Capture the cell that displays the provided text and extract its (x, y) central coordinate. 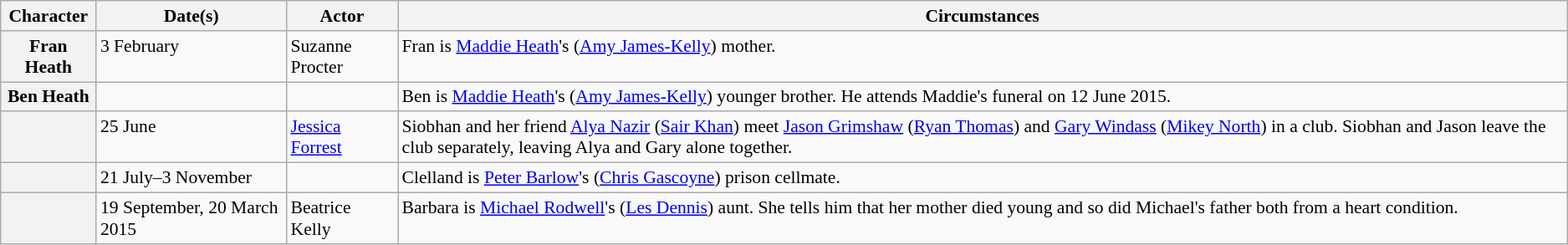
Jessica Forrest (341, 137)
Ben Heath (49, 97)
Beatrice Kelly (341, 217)
21 July–3 November (192, 178)
19 September, 20 March 2015 (192, 217)
Fran is Maddie Heath's (Amy James-Kelly) mother. (983, 57)
Clelland is Peter Barlow's (Chris Gascoyne) prison cellmate. (983, 178)
Fran Heath (49, 57)
Actor (341, 16)
Suzanne Procter (341, 57)
Date(s) (192, 16)
Character (49, 16)
Barbara is Michael Rodwell's (Les Dennis) aunt. She tells him that her mother died young and so did Michael's father both from a heart condition. (983, 217)
25 June (192, 137)
Circumstances (983, 16)
Ben is Maddie Heath's (Amy James-Kelly) younger brother. He attends Maddie's funeral on 12 June 2015. (983, 97)
3 February (192, 57)
